For the text-containing cell, return its midpoint in (X, Y) coordinate format. 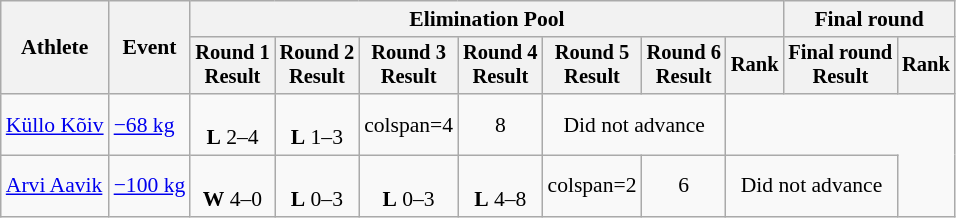
Round 1Result (232, 66)
W 4–0 (232, 186)
Athlete (55, 48)
Elimination Pool (486, 19)
−100 kg (150, 186)
−68 kg (150, 124)
6 (684, 186)
colspan=2 (592, 186)
Küllo Kõiv (55, 124)
Final round (868, 19)
L 2–4 (232, 124)
L 1–3 (317, 124)
Round 6Result (684, 66)
Event (150, 48)
Round 4Result (500, 66)
Round 5Result (592, 66)
L 4–8 (500, 186)
Final roundResult (840, 66)
8 (500, 124)
colspan=4 (408, 124)
Round 2Result (317, 66)
Round 3Result (408, 66)
Arvi Aavik (55, 186)
